Detect which cell encompasses the target text, then output its (X, Y) center coordinate. 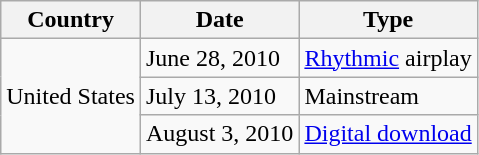
Country (71, 20)
July 13, 2010 (219, 96)
Date (219, 20)
United States (71, 96)
Mainstream (388, 96)
Type (388, 20)
Digital download (388, 134)
Rhythmic airplay (388, 58)
June 28, 2010 (219, 58)
August 3, 2010 (219, 134)
